Extract the (x, y) coordinate from the center of the cell holding the provided text.  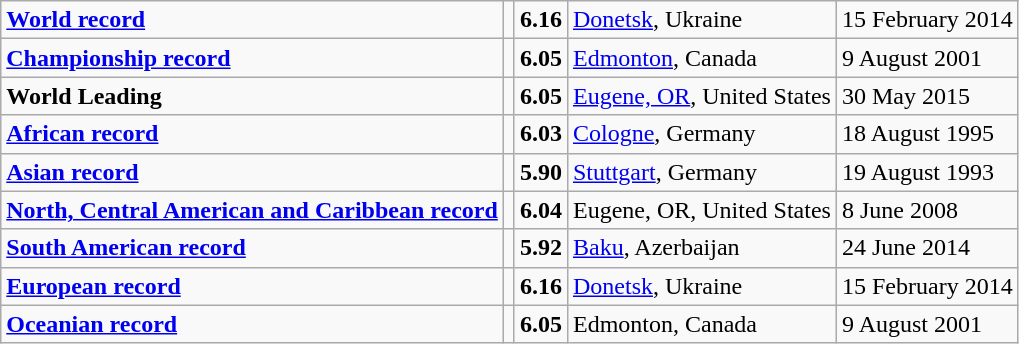
6.04 (540, 210)
5.92 (540, 248)
Oceanian record (252, 324)
6.03 (540, 134)
Cologne, Germany (702, 134)
Championship record (252, 58)
World Leading (252, 96)
24 June 2014 (927, 248)
North, Central American and Caribbean record (252, 210)
Asian record (252, 172)
19 August 1993 (927, 172)
8 June 2008 (927, 210)
African record (252, 134)
5.90 (540, 172)
18 August 1995 (927, 134)
30 May 2015 (927, 96)
Stuttgart, Germany (702, 172)
World record (252, 20)
European record (252, 286)
South American record (252, 248)
Baku, Azerbaijan (702, 248)
